From the cell containing the given text, extract its center point as [X, Y] coordinate. 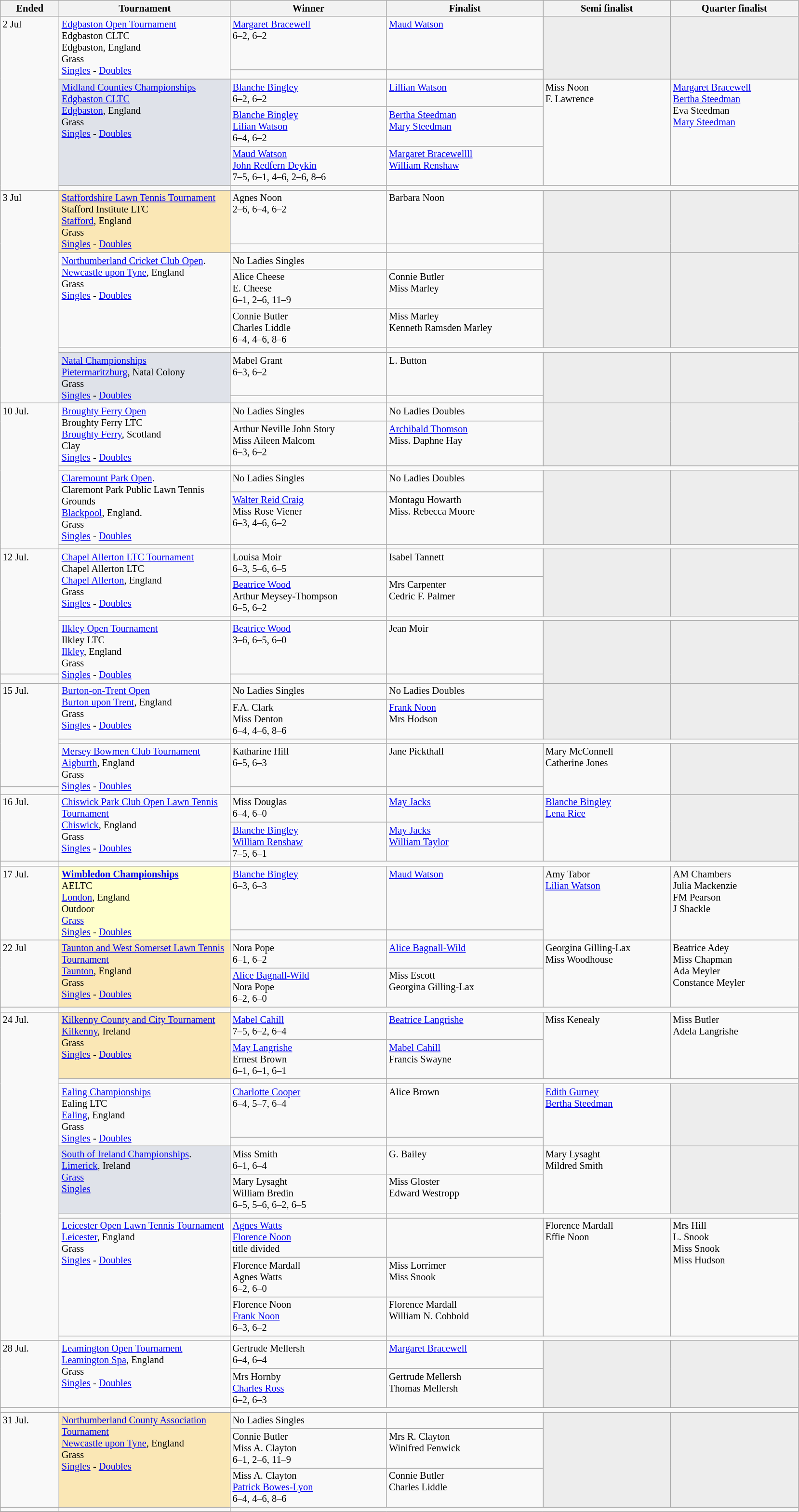
May Langrishe Ernest Brown6–1, 6–1, 6–1 [308, 1059]
Miss Kenealy [607, 1046]
Blanche Bingley6–2, 6–2 [308, 93]
Alice Brown [465, 1110]
F.A. Clark Miss Denton6–4, 4–6, 8–6 [308, 719]
15 Jul. [30, 734]
G. Bailey [465, 1160]
Broughty Ferry OpenBroughty Ferry LTCBroughty Ferry, Scotland ClaySingles - Doubles [145, 434]
Semi finalist [607, 8]
Beatrice Wood Arthur Meysey-Thompson6–5, 6–2 [308, 596]
Miss Marley Kenneth Ramsden Marley [465, 328]
Beatrice Wood3–6, 6–5, 6–0 [308, 648]
South of Ireland Championships.Limerick, IrelandGrassSingles [145, 1180]
Chapel Allerton LTC TournamentChapel Allerton LTCChapel Allerton, EnglandGrassSingles - Doubles [145, 582]
Florence Mardall Effie Noon [607, 1277]
Amy Tabor Lilian Watson [607, 903]
Nora Pope6–1, 6–2 [308, 954]
Frank Noon Mrs Hodson [465, 719]
Georgina Gilling-Lax Miss Woodhouse [607, 973]
Charlotte Cooper6–4, 5–7, 6–4 [308, 1110]
Connie Butler Miss A. Clayton 6–1, 2–6, 11–9 [308, 1448]
Miss Gloster Edward Westropp [465, 1194]
16 Jul. [30, 828]
Miss Butler Adela Langrishe [734, 1046]
24 Jul. [30, 1176]
Mabel Cahill Francis Swayne [465, 1059]
Mersey Bowmen Club Tournament Aigburth, EnglandGrassSingles - Doubles [145, 769]
Blanche Bingley William Renshaw7–5, 6–1 [308, 842]
Chiswick Park Club Open Lawn Tennis TournamentChiswick, EnglandGrassSingles - Doubles [145, 828]
Ilkley Open TournamentIlkley LTCIlkley, EnglandGrassSingles - Doubles [145, 652]
3 Jul [30, 296]
Leamington Open TournamentLeamington Spa, EnglandGrassSingles - Doubles [145, 1374]
Isabel Tannett [465, 563]
Natal ChampionshipsPietermaritzburg, Natal ColonyGrassSingles - Doubles [145, 378]
Wimbledon ChampionshipsAELTCLondon, EnglandOutdoorGrassSingles - Doubles [145, 903]
Walter Reid Craig Miss Rose Viener6–3, 4–6, 6–2 [308, 517]
Miss Lorrimer Miss Snook [465, 1277]
Jane Pickthall [465, 765]
Margaret Bracewellll William Renshaw [465, 166]
Archibald Thomson Miss. Daphne Hay [465, 443]
L. Button [465, 374]
Connie Butler Charles Liddle6–4, 4–6, 8–6 [308, 328]
Mary Lysaght Mildred Smith [607, 1180]
Lillian Watson [465, 93]
Margaret Bracewell6–2, 6–2 [308, 43]
Bertha Steedman Mary Steedman [465, 126]
22 Jul [30, 973]
Margaret Bracewell [465, 1354]
Miss Douglas 6–4, 6–0 [308, 808]
Beatrice Adey Miss Chapman Ada Meyler Constance Meyler [734, 973]
2 Jul [30, 103]
May Jacks [465, 808]
Quarter finalist [734, 8]
Staffordshire Lawn Tennis TournamentStafford Institute LTCStafford, EnglandGrassSingles - Doubles [145, 221]
17 Jul. [30, 903]
Northumberland Cricket Club Open.Newcastle upon Tyne, EnglandGrassSingles - Doubles [145, 300]
Alice Bagnall-Wild [465, 954]
Jean Moir [465, 648]
Montagu Howarth Miss. Rebecca Moore [465, 517]
Blanche Bingley Lena Rice [607, 828]
Mrs Carpenter Cedric F. Palmer [465, 596]
Tournament [145, 8]
Northumberland County Association TournamentNewcastle upon Tyne, EnglandGrassSingles - Doubles [145, 1460]
AM Chambers Julia Mackenzie FM Pearson J Shackle [734, 903]
Mary Lysaght William Bredin6–5, 5–6, 6–2, 6–5 [308, 1194]
Ended [30, 8]
Connie Butler Charles Liddle [465, 1487]
Miss Noon F. Lawrence [607, 132]
Edith Gurney Bertha Steedman [607, 1115]
Florence Mardall William N. Cobbold [465, 1316]
Blanche Bingley6–3, 6–3 [308, 898]
Alice Cheese E. Cheese 6–1, 2–6, 11–9 [308, 289]
Kilkenny County and City Tournament Kilkenny, IrelandGrass Singles - Doubles [145, 1046]
Maud Watson John Redfern Deykin 7–5, 6–1, 4–6, 2–6, 8–6 [308, 166]
Connie Butler Miss Marley [465, 289]
28 Jul. [30, 1374]
Mary McConnell Catherine Jones [607, 769]
Mabel Cahill7–5, 6–2, 6–4 [308, 1026]
Florence Mardall Agnes Watts6–2, 6–0 [308, 1277]
Leicester Open Lawn Tennis TournamentLeicester, EnglandGrassSingles - Doubles [145, 1277]
Beatrice Langrishe [465, 1026]
Mrs Hornby Charles Ross6–2, 6–3 [308, 1388]
Mrs Hill L. Snook Miss Snook Miss Hudson [734, 1277]
Gertrude Mellersh6–4, 6–4 [308, 1354]
Taunton and West Somerset Lawn Tennis TournamentTaunton, EnglandGrassSingles - Doubles [145, 973]
Louisa Moir6–3, 5–6, 6–5 [308, 563]
12 Jul. [30, 611]
Gertrude Mellersh Thomas Mellersh [465, 1388]
Ealing ChampionshipsEaling LTCEaling, EnglandGrass Singles - Doubles [145, 1115]
Mabel Grant6–3, 6–2 [308, 374]
Edgbaston Open TournamentEdgbaston CLTC Edgbaston, EnglandGrassSingles - Doubles [145, 48]
May Jacks William Taylor [465, 842]
Finalist [465, 8]
Claremount Park Open. Claremont Park Public Lawn Tennis GroundsBlackpool, England.GrassSingles - Doubles [145, 507]
Margaret Bracewell Bertha Steedman Eva Steedman Mary Steedman [734, 132]
Arthur Neville John Story Miss Aileen Malcom6–3, 6–2 [308, 443]
Blanche Bingley Lilian Watson 6–4, 6–2 [308, 126]
Alice Bagnall-Wild Nora Pope6–2, 6–0 [308, 987]
Florence Noon Frank Noon6–3, 6–2 [308, 1316]
Miss A. Clayton Patrick Bowes-Lyon6–4, 4–6, 8–6 [308, 1487]
Miss Smith 6–1, 6–4 [308, 1160]
31 Jul. [30, 1460]
Katharine Hill 6–5, 6–3 [308, 765]
Agnes Watts Florence Noontitle divided [308, 1237]
Mrs R. Clayton Winifred Fenwick [465, 1448]
10 Jul. [30, 476]
Midland Counties ChampionshipsEdgbaston CLTC Edgbaston, EnglandGrassSingles - Doubles [145, 132]
Winner [308, 8]
Burton-on-Trent Open Burton upon Trent, EnglandGrassSingles - Doubles [145, 710]
Agnes Noon2–6, 6–4, 6–2 [308, 217]
Barbara Noon [465, 217]
Miss Escott Georgina Gilling-Lax [465, 987]
